Return the [x, y] coordinate for the center point of the cell that contains the specified text.  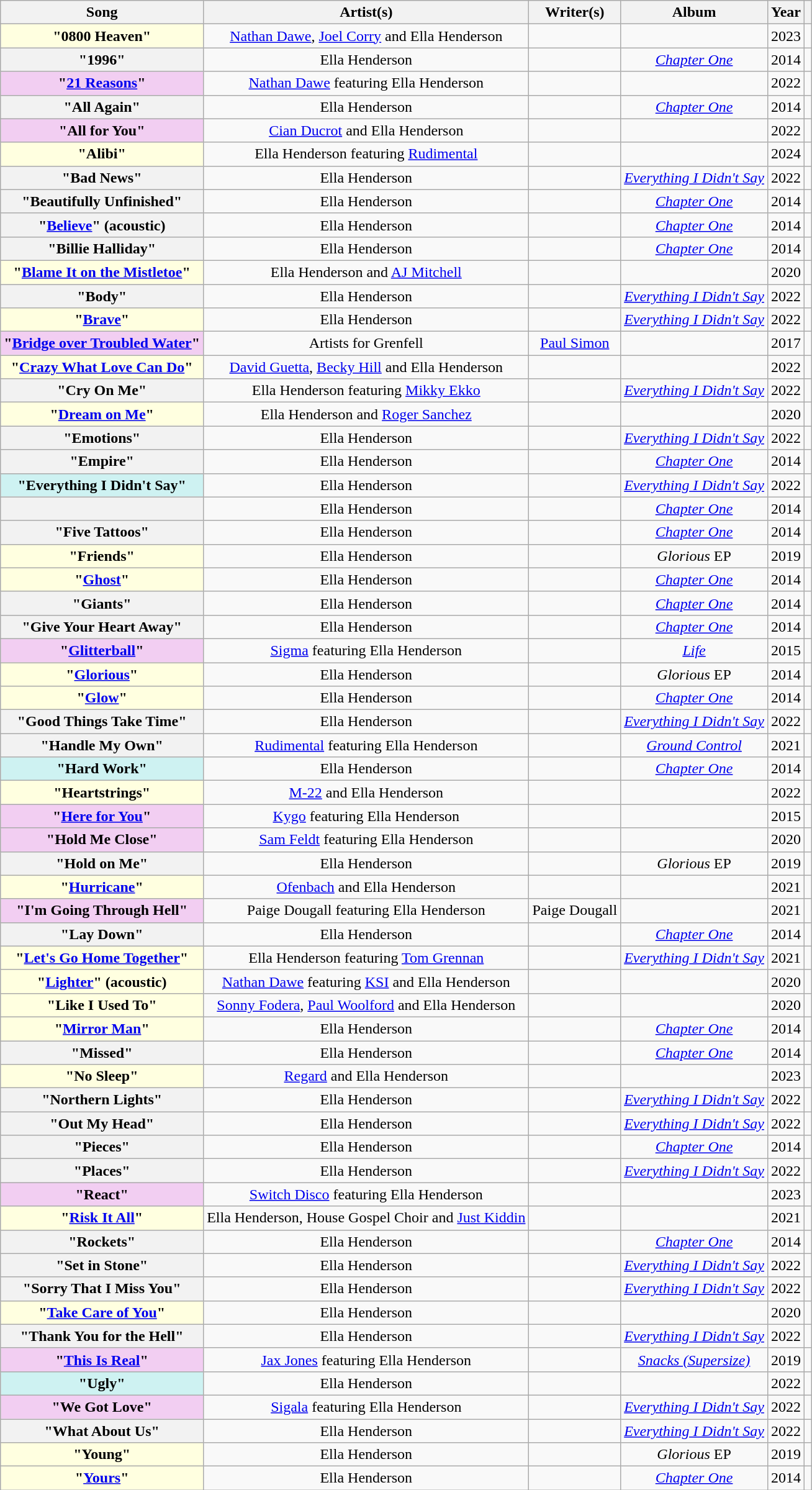
"Billie Halliday" [102, 248]
"Sorry That I Miss You" [102, 1289]
"Brave" [102, 320]
"Rockets" [102, 1242]
"Bad News" [102, 178]
"All Again" [102, 107]
"Out My Head" [102, 1124]
Regard and Ella Henderson [366, 1076]
"Missed" [102, 1053]
"Risk It All" [102, 1218]
"Glorious" [102, 674]
Paige Dougall [575, 911]
Cian Ducrot and Ella Henderson [366, 130]
"Five Tattoos" [102, 532]
Nathan Dawe, Joel Corry and Ella Henderson [366, 36]
"Body" [102, 296]
"Dream on Me" [102, 414]
"Like I Used To" [102, 1005]
Jax Jones featuring Ella Henderson [366, 1360]
"1996" [102, 60]
Sigala featuring Ella Henderson [366, 1407]
"Hurricane" [102, 887]
"Places" [102, 1171]
Artists for Grenfell [366, 343]
Album [694, 12]
"0800 Heaven" [102, 36]
"Friends" [102, 556]
Song [102, 12]
"Empire" [102, 461]
Ground Control [694, 745]
"Emotions" [102, 438]
Sonny Fodera, Paul Woolford and Ella Henderson [366, 1005]
"Here for You" [102, 816]
"Hold Me Close" [102, 840]
"Blame It on the Mistletoe" [102, 272]
Writer(s) [575, 12]
David Guetta, Becky Hill and Ella Henderson [366, 367]
"I'm Going Through Hell" [102, 911]
"21 Reasons" [102, 83]
"All for You" [102, 130]
"Thank You for the Hell" [102, 1336]
"Set in Stone" [102, 1265]
2024 [786, 154]
"What About Us" [102, 1430]
Kygo featuring Ella Henderson [366, 816]
Paul Simon [575, 343]
"Everything I Didn't Say" [102, 485]
"Northern Lights" [102, 1100]
M-22 and Ella Henderson [366, 793]
"This Is Real" [102, 1360]
Ella Henderson and AJ Mitchell [366, 272]
Rudimental featuring Ella Henderson [366, 745]
"Beautifully Unfinished" [102, 201]
"Lay Down" [102, 934]
"Pieces" [102, 1147]
Year [786, 12]
Sigma featuring Ella Henderson [366, 650]
"Good Things Take Time" [102, 722]
"Young" [102, 1455]
"Let's Go Home Together" [102, 958]
Paige Dougall featuring Ella Henderson [366, 911]
Switch Disco featuring Ella Henderson [366, 1194]
"We Got Love" [102, 1407]
Ella Henderson and Roger Sanchez [366, 414]
"Handle My Own" [102, 745]
"Heartstrings" [102, 793]
"Giants" [102, 603]
"Ghost" [102, 579]
"Mirror Man" [102, 1029]
"Give Your Heart Away" [102, 627]
"Hard Work" [102, 769]
Ella Henderson featuring Mikky Ekko [366, 391]
Ella Henderson featuring Tom Grennan [366, 958]
"React" [102, 1194]
"Yours" [102, 1478]
Ofenbach and Ella Henderson [366, 887]
"Take Care of You" [102, 1312]
Life [694, 650]
"No Sleep" [102, 1076]
"Lighter" (acoustic) [102, 981]
Sam Feldt featuring Ella Henderson [366, 840]
Snacks (Supersize) [694, 1360]
"Crazy What Love Can Do" [102, 367]
"Glow" [102, 698]
2017 [786, 343]
Ella Henderson, House Gospel Choir and Just Kiddin [366, 1218]
"Bridge over Troubled Water" [102, 343]
"Cry On Me" [102, 391]
Nathan Dawe featuring Ella Henderson [366, 83]
"Hold on Me" [102, 863]
"Believe" (acoustic) [102, 225]
"Glitterball" [102, 650]
Nathan Dawe featuring KSI and Ella Henderson [366, 981]
Artist(s) [366, 12]
"Alibi" [102, 154]
"Ugly" [102, 1383]
Ella Henderson featuring Rudimental [366, 154]
